Detect which cell encompasses the target text, then output its [X, Y] center coordinate. 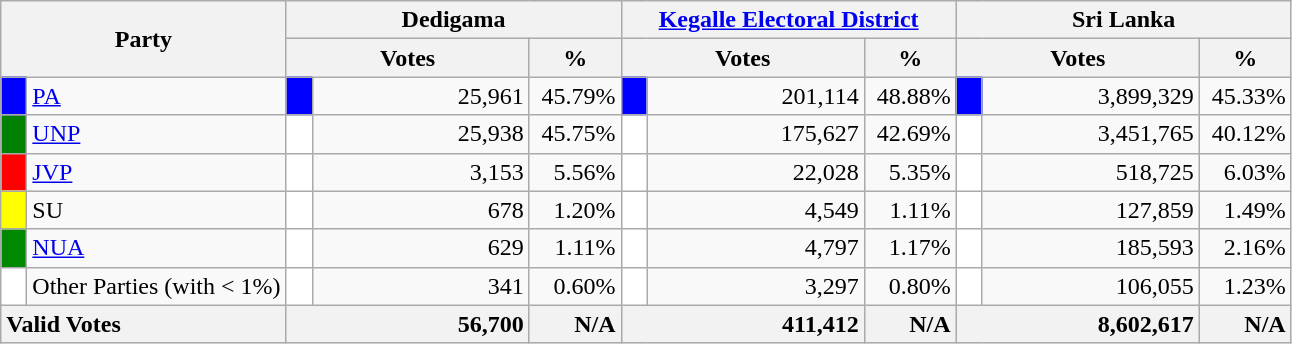
Kegalle Electoral District [788, 20]
3,451,765 [1090, 134]
201,114 [756, 96]
1.20% [575, 210]
4,797 [756, 248]
56,700 [408, 324]
411,412 [742, 324]
3,153 [420, 172]
25,961 [420, 96]
341 [420, 286]
Other Parties (with < 1%) [156, 286]
3,899,329 [1090, 96]
Valid Votes [144, 324]
2.16% [1245, 248]
45.33% [1245, 96]
0.60% [575, 286]
185,593 [1090, 248]
106,055 [1090, 286]
Party [144, 39]
NUA [156, 248]
1.17% [910, 248]
22,028 [756, 172]
1.23% [1245, 286]
Dedigama [454, 20]
518,725 [1090, 172]
6.03% [1245, 172]
45.75% [575, 134]
5.56% [575, 172]
678 [420, 210]
127,859 [1090, 210]
Sri Lanka [1124, 20]
8,602,617 [1078, 324]
40.12% [1245, 134]
3,297 [756, 286]
0.80% [910, 286]
629 [420, 248]
JVP [156, 172]
PA [156, 96]
5.35% [910, 172]
42.69% [910, 134]
175,627 [756, 134]
UNP [156, 134]
4,549 [756, 210]
48.88% [910, 96]
45.79% [575, 96]
1.49% [1245, 210]
25,938 [420, 134]
SU [156, 210]
